From the cell containing the given text, extract its center point as [x, y] coordinate. 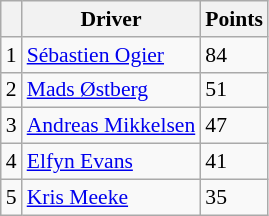
1 [12, 55]
47 [234, 126]
Driver [112, 19]
35 [234, 197]
Points [234, 19]
Mads Østberg [112, 90]
51 [234, 90]
41 [234, 162]
5 [12, 197]
84 [234, 55]
3 [12, 126]
Andreas Mikkelsen [112, 126]
4 [12, 162]
Kris Meeke [112, 197]
2 [12, 90]
Elfyn Evans [112, 162]
Sébastien Ogier [112, 55]
